Pinpoint the cell where the given text exists, returning its (x, y) midpoint coordinate. 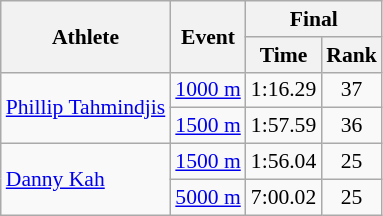
Final (314, 19)
36 (352, 126)
37 (352, 90)
5000 m (208, 197)
1:57.59 (284, 126)
Phillip Tahmindjis (86, 108)
Time (284, 55)
1:56.04 (284, 162)
Rank (352, 55)
1:16.29 (284, 90)
1000 m (208, 90)
Event (208, 36)
Athlete (86, 36)
Danny Kah (86, 180)
7:00.02 (284, 197)
